Determine the [X, Y] coordinate at the center of the cell enclosing the given text.  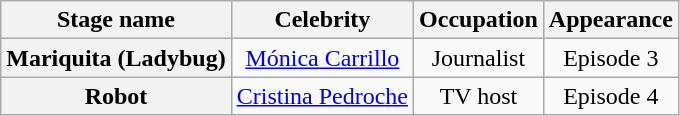
Robot [116, 96]
Mónica Carrillo [322, 58]
Stage name [116, 20]
Appearance [610, 20]
Occupation [479, 20]
Episode 3 [610, 58]
Journalist [479, 58]
Celebrity [322, 20]
Cristina Pedroche [322, 96]
Mariquita (Ladybug) [116, 58]
Episode 4 [610, 96]
TV host [479, 96]
